Return the (X, Y) coordinate for the center point of the cell that contains the specified text.  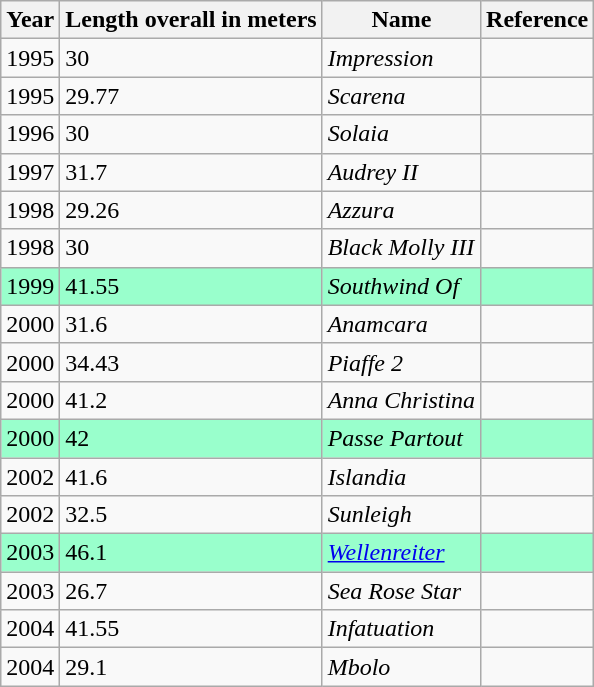
Black Molly III (401, 248)
46.1 (191, 553)
Piaffe 2 (401, 362)
31.6 (191, 324)
Wellenreiter (401, 553)
Scarena (401, 96)
32.5 (191, 515)
42 (191, 438)
Name (401, 20)
1999 (30, 286)
Azzura (401, 210)
Solaia (401, 134)
29.1 (191, 667)
Year (30, 20)
34.43 (191, 362)
Passe Partout (401, 438)
31.7 (191, 172)
29.26 (191, 210)
41.6 (191, 477)
1997 (30, 172)
Infatuation (401, 629)
Anna Christina (401, 400)
29.77 (191, 96)
Southwind Of (401, 286)
Reference (538, 20)
Sea Rose Star (401, 591)
Anamcara (401, 324)
1996 (30, 134)
41.2 (191, 400)
Islandia (401, 477)
Length overall in meters (191, 20)
Sunleigh (401, 515)
Audrey II (401, 172)
Mbolo (401, 667)
26.7 (191, 591)
Impression (401, 58)
